Detect which cell encompasses the target text, then output its (X, Y) center coordinate. 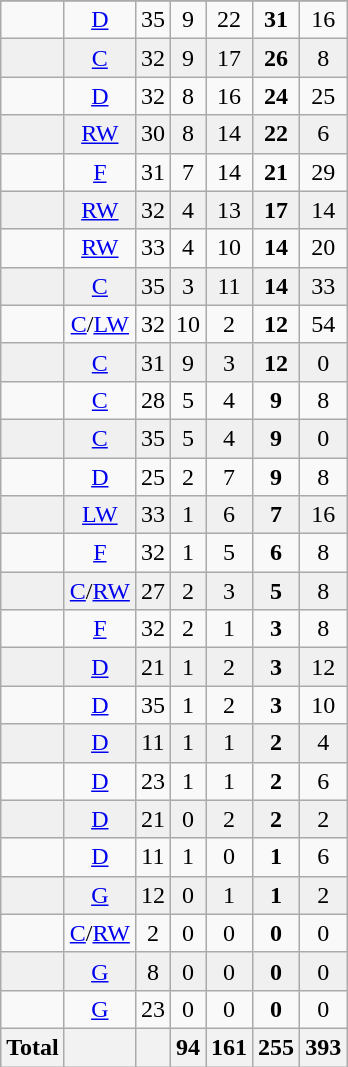
29 (324, 172)
24 (276, 96)
20 (324, 248)
94 (188, 1047)
13 (230, 210)
30 (152, 134)
26 (276, 58)
LW (100, 515)
28 (152, 400)
393 (324, 1047)
27 (152, 591)
161 (230, 1047)
54 (324, 324)
Total (33, 1047)
255 (276, 1047)
C/LW (100, 324)
